Locate the cell with the specified text and output its [X, Y] center coordinate. 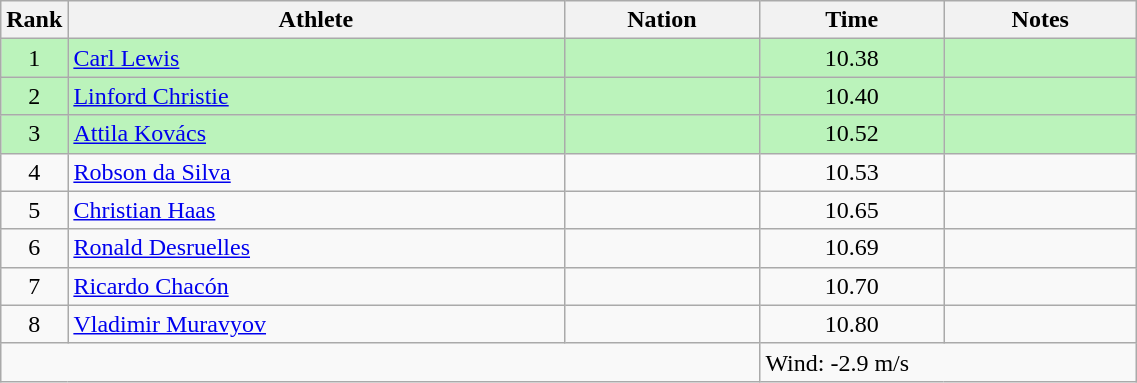
Carl Lewis [316, 58]
10.40 [852, 96]
8 [34, 324]
3 [34, 134]
Notes [1040, 20]
5 [34, 210]
Ricardo Chacón [316, 286]
Attila Kovács [316, 134]
10.52 [852, 134]
Linford Christie [316, 96]
Rank [34, 20]
Robson da Silva [316, 172]
Wind: -2.9 m/s [948, 362]
10.80 [852, 324]
2 [34, 96]
Athlete [316, 20]
10.70 [852, 286]
Christian Haas [316, 210]
6 [34, 248]
Ronald Desruelles [316, 248]
10.65 [852, 210]
Nation [662, 20]
1 [34, 58]
Vladimir Muravyov [316, 324]
10.38 [852, 58]
Time [852, 20]
10.53 [852, 172]
10.69 [852, 248]
7 [34, 286]
4 [34, 172]
